Capture the cell that displays the provided text and extract its [x, y] central coordinate. 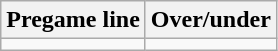
Pregame line [74, 20]
Over/under [210, 20]
